Output the (x, y) coordinate of the center of the cell containing the given text.  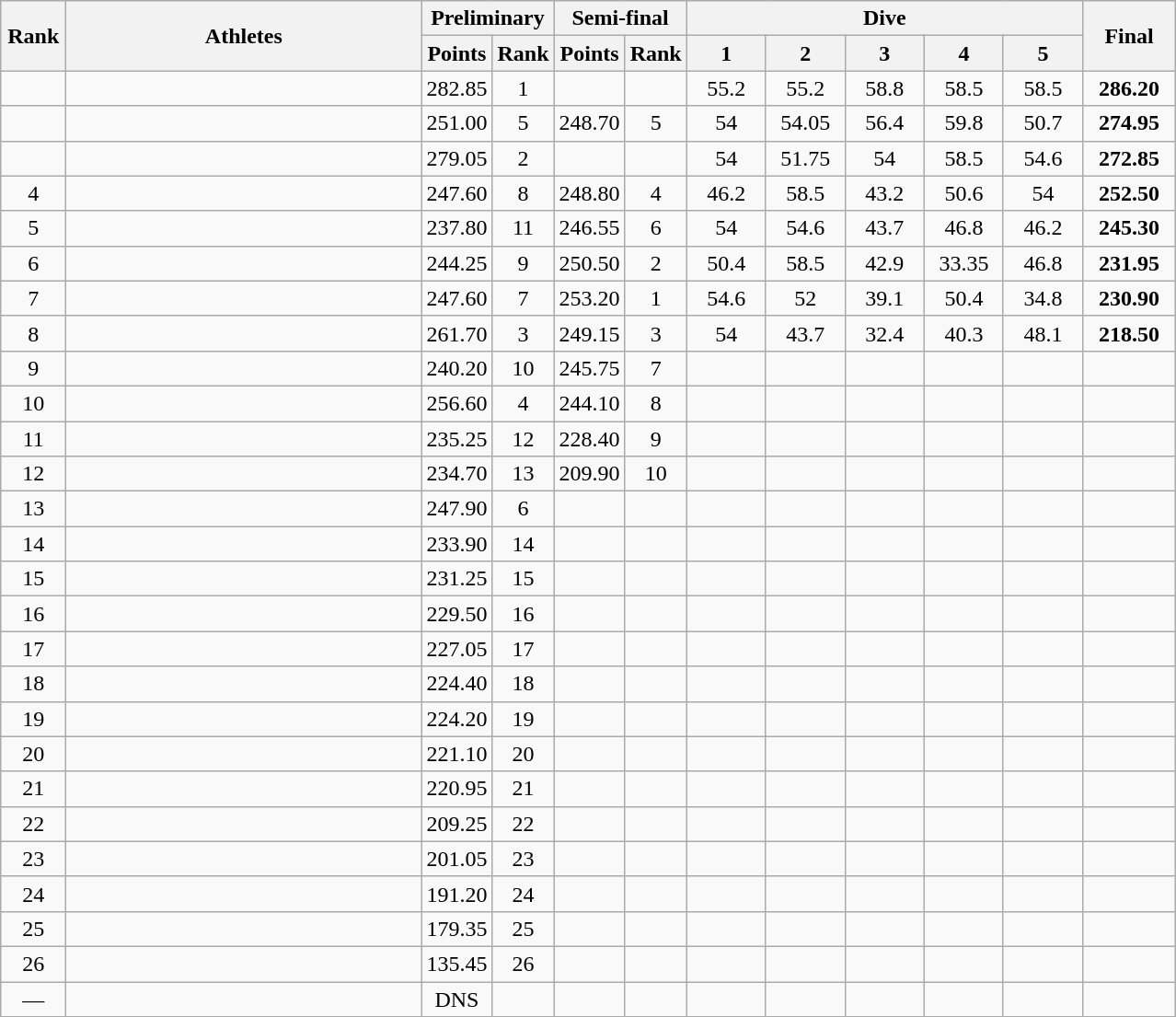
179.35 (456, 929)
52 (805, 298)
245.75 (589, 368)
231.25 (456, 579)
209.90 (589, 474)
235.25 (456, 439)
34.8 (1043, 298)
Semi-final (620, 18)
247.90 (456, 509)
50.7 (1043, 123)
229.50 (456, 614)
252.50 (1130, 193)
245.30 (1130, 228)
231.95 (1130, 263)
230.90 (1130, 298)
— (33, 999)
244.25 (456, 263)
249.15 (589, 333)
221.10 (456, 754)
Final (1130, 36)
250.50 (589, 263)
220.95 (456, 789)
201.05 (456, 859)
244.10 (589, 403)
234.70 (456, 474)
228.40 (589, 439)
224.20 (456, 719)
253.20 (589, 298)
227.05 (456, 649)
39.1 (884, 298)
54.05 (805, 123)
43.2 (884, 193)
42.9 (884, 263)
274.95 (1130, 123)
218.50 (1130, 333)
32.4 (884, 333)
256.60 (456, 403)
56.4 (884, 123)
59.8 (963, 123)
191.20 (456, 894)
209.25 (456, 824)
282.85 (456, 88)
58.8 (884, 88)
248.70 (589, 123)
33.35 (963, 263)
48.1 (1043, 333)
286.20 (1130, 88)
248.80 (589, 193)
51.75 (805, 158)
279.05 (456, 158)
237.80 (456, 228)
40.3 (963, 333)
233.90 (456, 544)
224.40 (456, 684)
135.45 (456, 964)
261.70 (456, 333)
Preliminary (488, 18)
240.20 (456, 368)
Athletes (244, 36)
DNS (456, 999)
246.55 (589, 228)
272.85 (1130, 158)
251.00 (456, 123)
50.6 (963, 193)
Dive (884, 18)
